Output the (X, Y) coordinate of the center of the cell containing the given text.  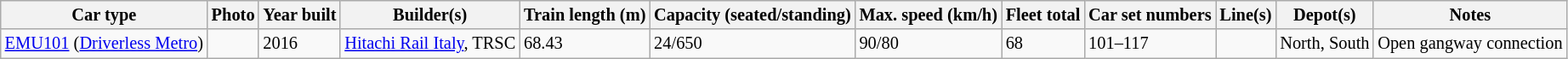
Train length (m) (585, 15)
Line(s) (1247, 15)
2016 (299, 44)
68 (1042, 44)
Year built (299, 15)
Photo (233, 15)
Open gangway connection (1469, 44)
EMU101 (Driverless Metro) (104, 44)
Notes (1469, 15)
101–117 (1150, 44)
68.43 (585, 44)
Fleet total (1042, 15)
Builder(s) (430, 15)
Car type (104, 15)
North, South (1325, 44)
Car set numbers (1150, 15)
24/650 (752, 44)
Max. speed (km/h) (929, 15)
90/80 (929, 44)
Capacity (seated/standing) (752, 15)
Depot(s) (1325, 15)
Hitachi Rail Italy, TRSC (430, 44)
